From the cell containing the given text, extract its center point as [X, Y] coordinate. 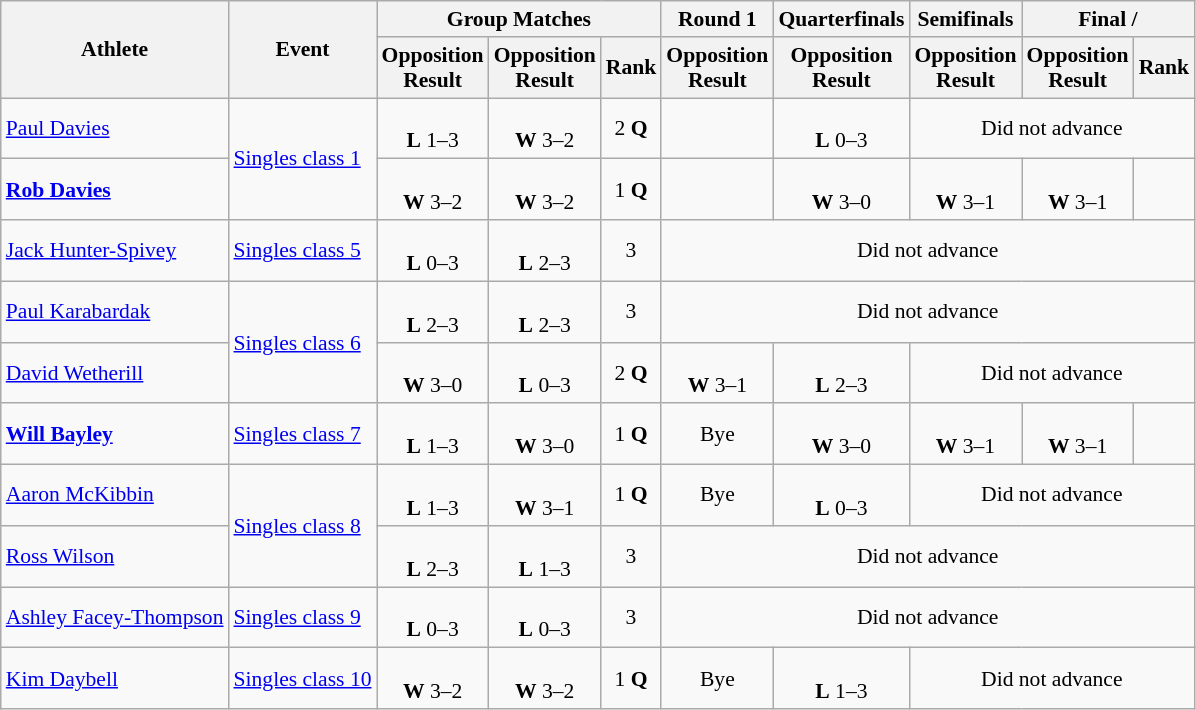
Singles class 6 [303, 342]
Rob Davies [115, 190]
Will Bayley [115, 434]
Paul Davies [115, 128]
Ashley Facey-Thompson [115, 618]
Singles class 1 [303, 159]
Quarterfinals [841, 19]
Paul Karabardak [115, 312]
Singles class 8 [303, 526]
Jack Hunter-Spivey [115, 250]
Singles class 7 [303, 434]
David Wetherill [115, 372]
Kim Daybell [115, 678]
Semifinals [965, 19]
Group Matches [520, 19]
Singles class 10 [303, 678]
Singles class 9 [303, 618]
Final / [1108, 19]
Singles class 5 [303, 250]
Event [303, 50]
Aaron McKibbin [115, 496]
Athlete [115, 50]
Ross Wilson [115, 556]
Round 1 [717, 19]
